Identify which cell holds the provided text, then report its [X, Y] central coordinate. 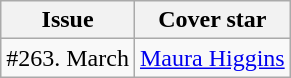
Cover star [212, 20]
Issue [68, 20]
Maura Higgins [212, 58]
#263. March [68, 58]
